For the text-containing cell, return its midpoint in [X, Y] coordinate format. 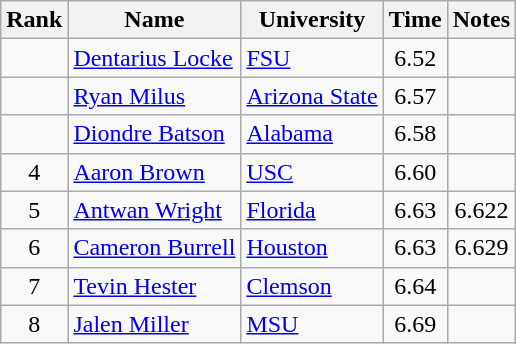
6.69 [415, 324]
Jalen Miller [154, 324]
Diondre Batson [154, 134]
Tevin Hester [154, 286]
Time [415, 20]
Aaron Brown [154, 172]
Florida [312, 210]
4 [34, 172]
Antwan Wright [154, 210]
6.57 [415, 96]
MSU [312, 324]
6.52 [415, 58]
Clemson [312, 286]
8 [34, 324]
6.629 [481, 248]
6 [34, 248]
7 [34, 286]
Dentarius Locke [154, 58]
Rank [34, 20]
6.58 [415, 134]
University [312, 20]
Name [154, 20]
6.60 [415, 172]
Cameron Burrell [154, 248]
6.64 [415, 286]
Alabama [312, 134]
FSU [312, 58]
Notes [481, 20]
Arizona State [312, 96]
5 [34, 210]
USC [312, 172]
Houston [312, 248]
6.622 [481, 210]
Ryan Milus [154, 96]
